Identify which cell holds the provided text, then report its (x, y) central coordinate. 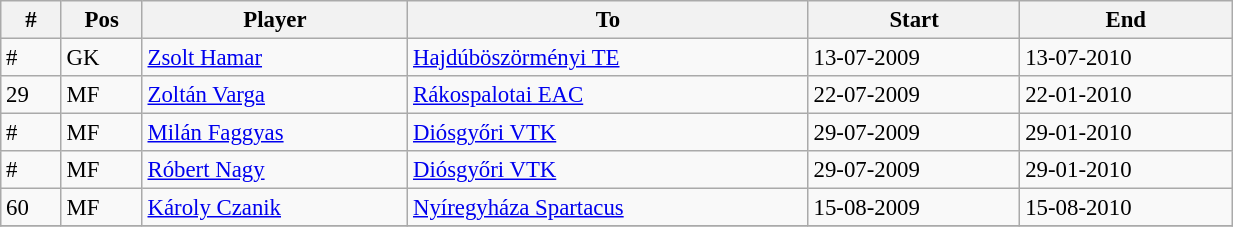
22-01-2010 (1126, 95)
Start (914, 20)
15-08-2010 (1126, 208)
Zoltán Varga (275, 95)
End (1126, 20)
Zsolt Hamar (275, 58)
To (608, 20)
13-07-2009 (914, 58)
Milán Faggyas (275, 133)
Károly Czanik (275, 208)
Pos (102, 20)
29 (31, 95)
Nyíregyháza Spartacus (608, 208)
60 (31, 208)
13-07-2010 (1126, 58)
Hajdúböszörményi TE (608, 58)
Player (275, 20)
22-07-2009 (914, 95)
Róbert Nagy (275, 170)
15-08-2009 (914, 208)
GK (102, 58)
Rákospalotai EAC (608, 95)
